Extract the (x, y) coordinate from the center of the cell holding the provided text.  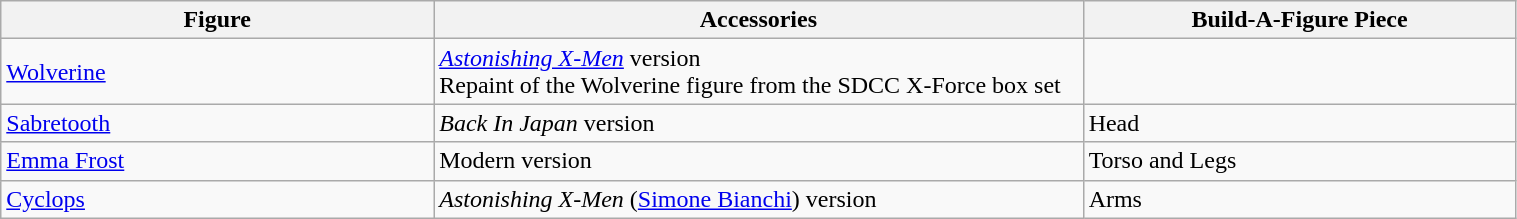
Astonishing X-Men (Simone Bianchi) version (758, 199)
Emma Frost (218, 161)
Astonishing X-Men versionRepaint of the Wolverine figure from the SDCC X-Force box set (758, 72)
Torso and Legs (1300, 161)
Build-A-Figure Piece (1300, 20)
Head (1300, 123)
Accessories (758, 20)
Figure (218, 20)
Wolverine (218, 72)
Cyclops (218, 199)
Modern version (758, 161)
Back In Japan version (758, 123)
Sabretooth (218, 123)
Arms (1300, 199)
